Search for the cell housing the specified text and yield its (x, y) center coordinate. 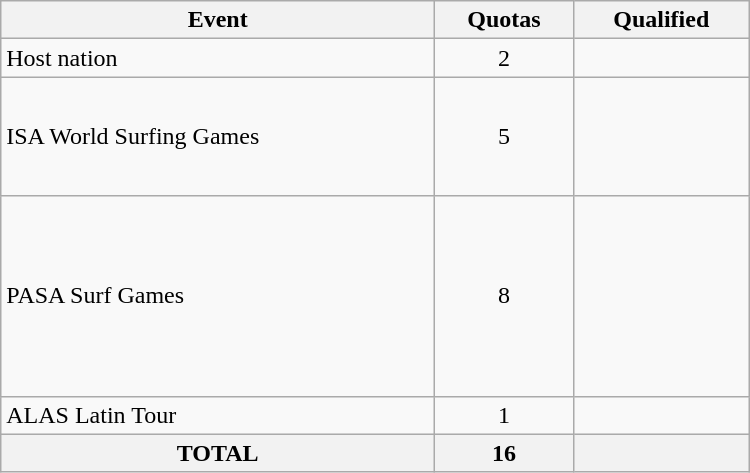
ALAS Latin Tour (218, 415)
2 (504, 58)
Host nation (218, 58)
8 (504, 296)
5 (504, 136)
Quotas (504, 20)
Qualified (661, 20)
16 (504, 453)
Event (218, 20)
ISA World Surfing Games (218, 136)
PASA Surf Games (218, 296)
1 (504, 415)
TOTAL (218, 453)
